Locate the cell with the specified text and output its [X, Y] center coordinate. 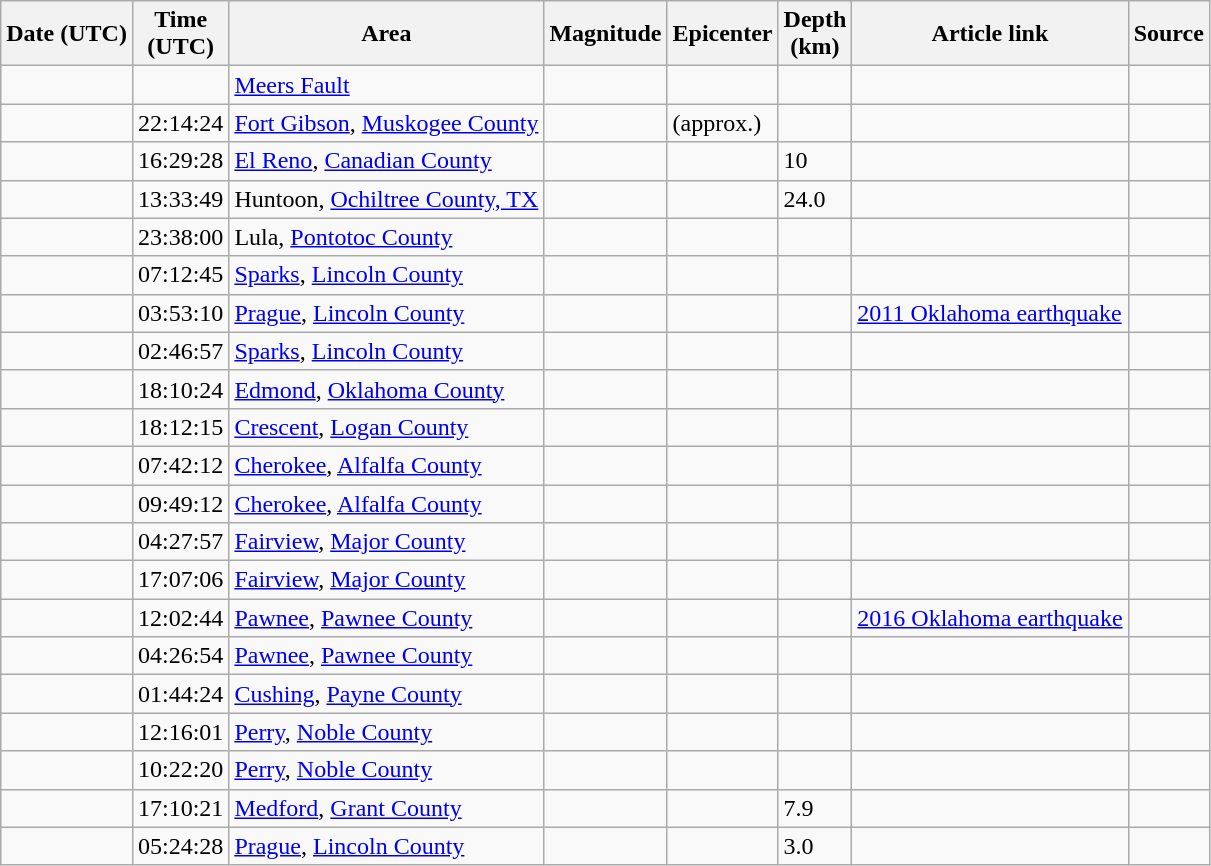
12:16:01 [180, 732]
12:02:44 [180, 618]
Fort Gibson, Muskogee County [386, 123]
Cushing, Payne County [386, 694]
10 [815, 161]
18:10:24 [180, 389]
3.0 [815, 846]
Huntoon, Ochiltree County, TX [386, 199]
13:33:49 [180, 199]
Area [386, 34]
10:22:20 [180, 770]
17:07:06 [180, 580]
Lula, Pontotoc County [386, 237]
(approx.) [722, 123]
01:44:24 [180, 694]
Epicenter [722, 34]
07:42:12 [180, 465]
Article link [990, 34]
Source [1168, 34]
16:29:28 [180, 161]
2016 Oklahoma earthquake [990, 618]
Time (UTC) [180, 34]
04:27:57 [180, 542]
Depth (km) [815, 34]
09:49:12 [180, 503]
18:12:15 [180, 427]
2011 Oklahoma earthquake [990, 313]
02:46:57 [180, 351]
El Reno, Canadian County [386, 161]
Magnitude [606, 34]
7.9 [815, 808]
04:26:54 [180, 656]
07:12:45 [180, 275]
Medford, Grant County [386, 808]
23:38:00 [180, 237]
24.0 [815, 199]
03:53:10 [180, 313]
22:14:24 [180, 123]
Meers Fault [386, 85]
Edmond, Oklahoma County [386, 389]
Crescent, Logan County [386, 427]
Date (UTC) [67, 34]
17:10:21 [180, 808]
05:24:28 [180, 846]
